Detect which cell encompasses the target text, then output its (x, y) center coordinate. 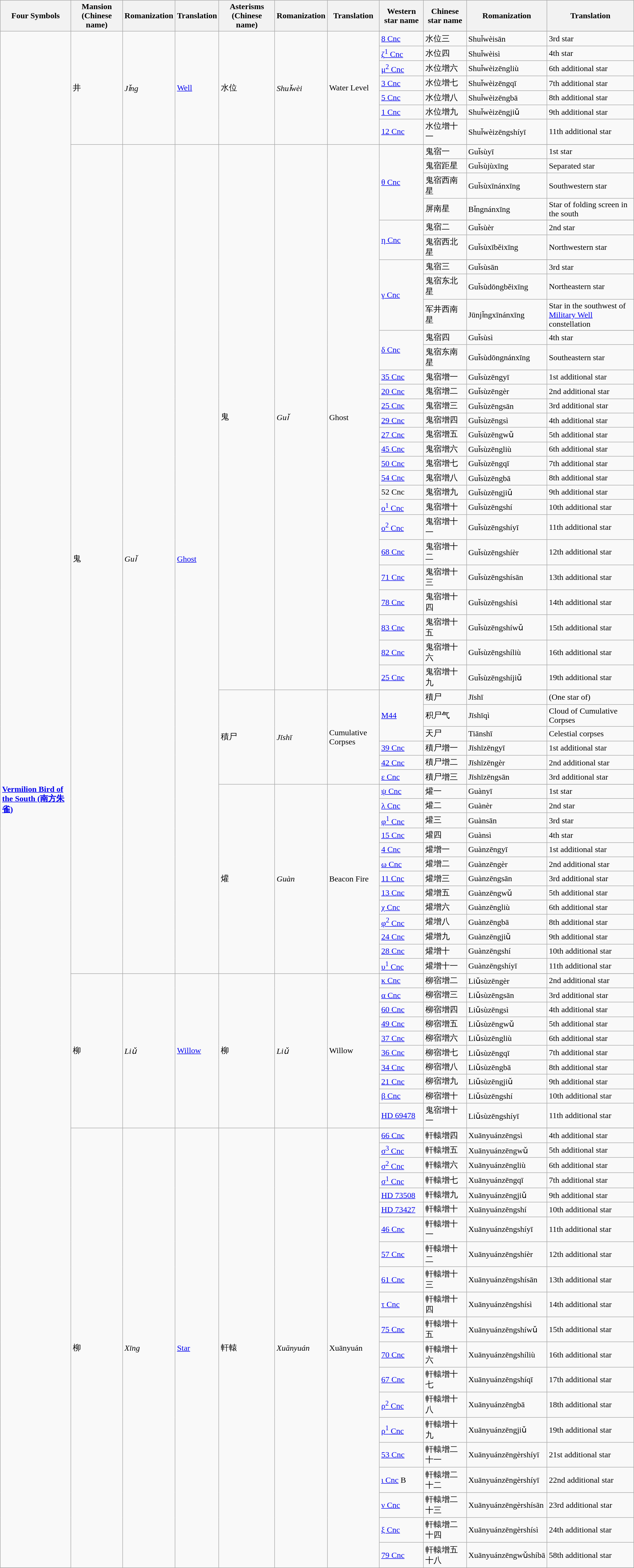
柳宿增九 (445, 1082)
鬼宿二 (445, 227)
爟增二 (445, 864)
Guǐsùzēngwǔ (507, 435)
21st additional star (590, 1455)
1 Cnc (402, 112)
鬼宿增二 (445, 391)
δ Cnc (402, 350)
Guǐsùjùxīng (507, 166)
鬼宿增十九 (445, 677)
φ2 Cnc (402, 922)
軒轅增十五 (445, 1329)
軒轅增四 (445, 1135)
积尸气 (445, 716)
爟增一 (445, 850)
4 Cnc (402, 850)
Star (197, 1348)
水位 (247, 88)
Jīshīqì (507, 716)
52 Cnc (402, 492)
鬼宿西北星 (445, 247)
70 Cnc (402, 1354)
Western star name (402, 16)
α Cnc (402, 995)
Xuānyuánzēngqī (507, 1180)
Guǐsùzēngqī (507, 464)
Xuānyuánzēngèrshísì (507, 1530)
Guǐsùzēngshíèr (507, 552)
鬼宿增三 (445, 406)
11 Cnc (402, 879)
Guànsān (507, 821)
水位增十一 (445, 132)
χ Cnc (402, 907)
鬼宿距星 (445, 166)
軒轅增十二 (445, 1254)
HD 73427 (402, 1210)
鬼宿西南星 (445, 186)
爟增十 (445, 951)
Separated star (590, 166)
爟增五 (445, 893)
Guànzēngsān (507, 879)
Guànzēngjiǔ (507, 937)
爟二 (445, 806)
鬼宿增六 (445, 449)
Guàn (301, 879)
Liǔsùzēngsì (507, 1009)
鬼宿增四 (445, 420)
66 Cnc (402, 1135)
Bǐngnánxīng (507, 209)
Water Level (353, 88)
μ2 Cnc (402, 68)
鬼宿增十五 (445, 627)
Jǐng (149, 88)
井 (97, 88)
Guǐsùzēngshíwǔ (507, 627)
Guànzēngèr (507, 864)
Guǐsùzēngèr (507, 391)
Xuānyuánzēngshísì (507, 1304)
(One star of) (590, 697)
γ Cnc (402, 295)
45 Cnc (402, 449)
軒轅增二十四 (445, 1530)
軒轅增十六 (445, 1354)
軒轅增二十二 (445, 1480)
σ1 Cnc (402, 1180)
λ Cnc (402, 806)
ω Cnc (402, 864)
鬼宿东北星 (445, 287)
Guǐsùdōngnánxīng (507, 357)
柳宿增八 (445, 1067)
12 Cnc (402, 132)
Guànzēngyī (507, 850)
鬼宿增五 (445, 435)
Four Symbols (36, 16)
水位增七 (445, 83)
鬼宿三 (445, 267)
Guànsì (507, 835)
κ Cnc (402, 981)
軒轅增六 (445, 1165)
50 Cnc (402, 464)
79 Cnc (402, 1555)
爟 (247, 879)
爟四 (445, 835)
Guǐsùzēngsì (507, 420)
Beacon Fire (353, 879)
Guànzēngwǔ (507, 893)
Guànèr (507, 806)
Guǐsùèr (507, 227)
Xuānyuánzēngsì (507, 1135)
HD 69478 (402, 1116)
Xuānyuánzēngshísān (507, 1279)
13 Cnc (402, 893)
Guànzēngshí (507, 951)
68 Cnc (402, 552)
Liǔsùzēngbā (507, 1067)
鬼宿增十六 (445, 652)
Guǐsùzēngyī (507, 377)
軒轅增十七 (445, 1379)
Guànzēngshíyī (507, 966)
Jūnjǐngxīnánxīng (507, 315)
8 Cnc (402, 39)
鬼宿增十三 (445, 577)
Liǔsùzēngliù (507, 1039)
水位增八 (445, 97)
軒轅增二十三 (445, 1505)
29 Cnc (402, 420)
鬼宿增十四 (445, 602)
HD 73508 (402, 1195)
σ2 Cnc (402, 1165)
φ1 Cnc (402, 821)
Guǐsùyī (507, 152)
軒轅增十一 (445, 1229)
爟三 (445, 821)
53 Cnc (402, 1455)
5 Cnc (402, 97)
18th additional star (590, 1405)
Guànyī (507, 791)
83 Cnc (402, 627)
Xuānyuánzēngshíwǔ (507, 1329)
Shuǐwèizēngshíyī (507, 132)
Guǐsùzēngbā (507, 478)
Xuānyuánzēngwǔ (507, 1150)
軒轅增十三 (445, 1279)
Southwestern star (590, 186)
37 Cnc (402, 1039)
ν Cnc (402, 1505)
天尸 (445, 734)
61 Cnc (402, 1279)
柳宿增三 (445, 995)
水位四 (445, 53)
Cumulative Corpses (353, 737)
水位增六 (445, 68)
Guǐsùzēngshí (507, 507)
Guǐsùzēngjiǔ (507, 492)
17th additional star (590, 1379)
军井西南星 (445, 315)
積尸增一 (445, 748)
Star of folding screen in the south (590, 209)
Liǔsùzēngqī (507, 1053)
Well (197, 88)
42 Cnc (402, 762)
Guǐsùdōngběixīng (507, 287)
39 Cnc (402, 748)
ρ1 Cnc (402, 1430)
57 Cnc (402, 1254)
20 Cnc (402, 391)
Celestial corpses (590, 734)
Liǔsùzēngshí (507, 1096)
Northeastern star (590, 287)
60 Cnc (402, 1009)
Shuǐwèizēngliù (507, 68)
鬼宿四 (445, 338)
Shuǐwèisān (507, 39)
M44 (402, 715)
46 Cnc (402, 1229)
15 Cnc (402, 835)
柳宿增四 (445, 1009)
49 Cnc (402, 1024)
Guǐsùsì (507, 338)
屏南星 (445, 209)
爟增三 (445, 879)
爟增十一 (445, 966)
Guǐsùsān (507, 267)
71 Cnc (402, 577)
ζ1 Cnc (402, 53)
鬼宿增九 (445, 492)
3 Cnc (402, 83)
β Cnc (402, 1096)
軒轅增九 (445, 1195)
Northwestern star (590, 247)
軒轅增十八 (445, 1405)
Guǐsùzēngshíjiǔ (507, 677)
Cloud of Cumulative Corpses (590, 716)
軒轅增七 (445, 1180)
軒轅增五十八 (445, 1555)
ο2 Cnc (402, 527)
Guǐsùzēngshíyī (507, 527)
軒轅 (247, 1348)
Xuānyuánzēngliù (507, 1165)
Guànzēngliù (507, 907)
Xuānyuánzēngshí (507, 1210)
Jīshīzēngsān (507, 777)
鬼宿东南星 (445, 357)
軒轅增十九 (445, 1430)
Mansion (Chinese name) (97, 16)
柳宿增二 (445, 981)
22nd additional star (590, 1480)
爟增六 (445, 907)
鬼宿增一 (445, 377)
36 Cnc (402, 1053)
爟增九 (445, 937)
Shuǐwèi (301, 88)
Guǐsùzēngshíliù (507, 652)
Shuǐwèizēngbā (507, 97)
Southeastern star (590, 357)
σ3 Cnc (402, 1150)
Asterisms (Chinese name) (247, 16)
58th additional star (590, 1555)
34 Cnc (402, 1067)
Guǐsùxīnánxīng (507, 186)
Tiānshī (507, 734)
水位增九 (445, 112)
Xuānyuánzēngèrshísān (507, 1505)
35 Cnc (402, 377)
Jīshīzēngyī (507, 748)
鬼宿增十二 (445, 552)
82 Cnc (402, 652)
ο1 Cnc (402, 507)
Liǔsùzēngsān (507, 995)
Shuǐwèizēngjiǔ (507, 112)
Liǔsùzēngshíyī (507, 1116)
爟增八 (445, 922)
柳宿增五 (445, 1024)
Liǔsùzēngwǔ (507, 1024)
28 Cnc (402, 951)
ε Cnc (402, 777)
Jīshīzēngèr (507, 762)
ψ Cnc (402, 791)
Shuǐwèisì (507, 53)
積尸增二 (445, 762)
υ1 Cnc (402, 966)
Xuānyuánzēngshíyī (507, 1229)
Liǔsùzēngjiǔ (507, 1082)
Guǐsùzēngliù (507, 449)
Xuānyuánzēngshíèr (507, 1254)
η Cnc (402, 240)
軒轅增十 (445, 1210)
爟一 (445, 791)
軒轅增十四 (445, 1304)
Guǐsùxīběixīng (507, 247)
75 Cnc (402, 1329)
21 Cnc (402, 1082)
ι Cnc B (402, 1480)
78 Cnc (402, 602)
Guànzēngbā (507, 922)
柳宿增十 (445, 1096)
27 Cnc (402, 435)
Xīng (149, 1348)
23rd additional star (590, 1505)
Guǐsùzēngshísān (507, 577)
Guǐsùzēngsān (507, 406)
水位三 (445, 39)
Liǔsùzēngèr (507, 981)
Vermilion Bird of the South (南方朱雀) (36, 800)
鬼宿一 (445, 152)
Xuānyuánzēngwǔshíbā (507, 1555)
鬼宿增八 (445, 478)
24 Cnc (402, 937)
θ Cnc (402, 182)
Xuānyuánzēngshíqī (507, 1379)
Xuānyuánzēngbā (507, 1405)
54 Cnc (402, 478)
ξ Cnc (402, 1530)
軒轅增二十一 (445, 1455)
鬼宿增七 (445, 464)
Guǐsùzēngshísì (507, 602)
Star in the southwest of Military Well constellation (590, 315)
67 Cnc (402, 1379)
鬼宿增十 (445, 507)
Chinese star name (445, 16)
柳宿增六 (445, 1039)
柳宿增七 (445, 1053)
Xuānyuánzēngshíliù (507, 1354)
軒轅增五 (445, 1150)
24th additional star (590, 1530)
τ Cnc (402, 1304)
ρ2 Cnc (402, 1405)
Shuǐwèizēngqī (507, 83)
積尸增三 (445, 777)
